Identify which cell holds the provided text, then report its [x, y] central coordinate. 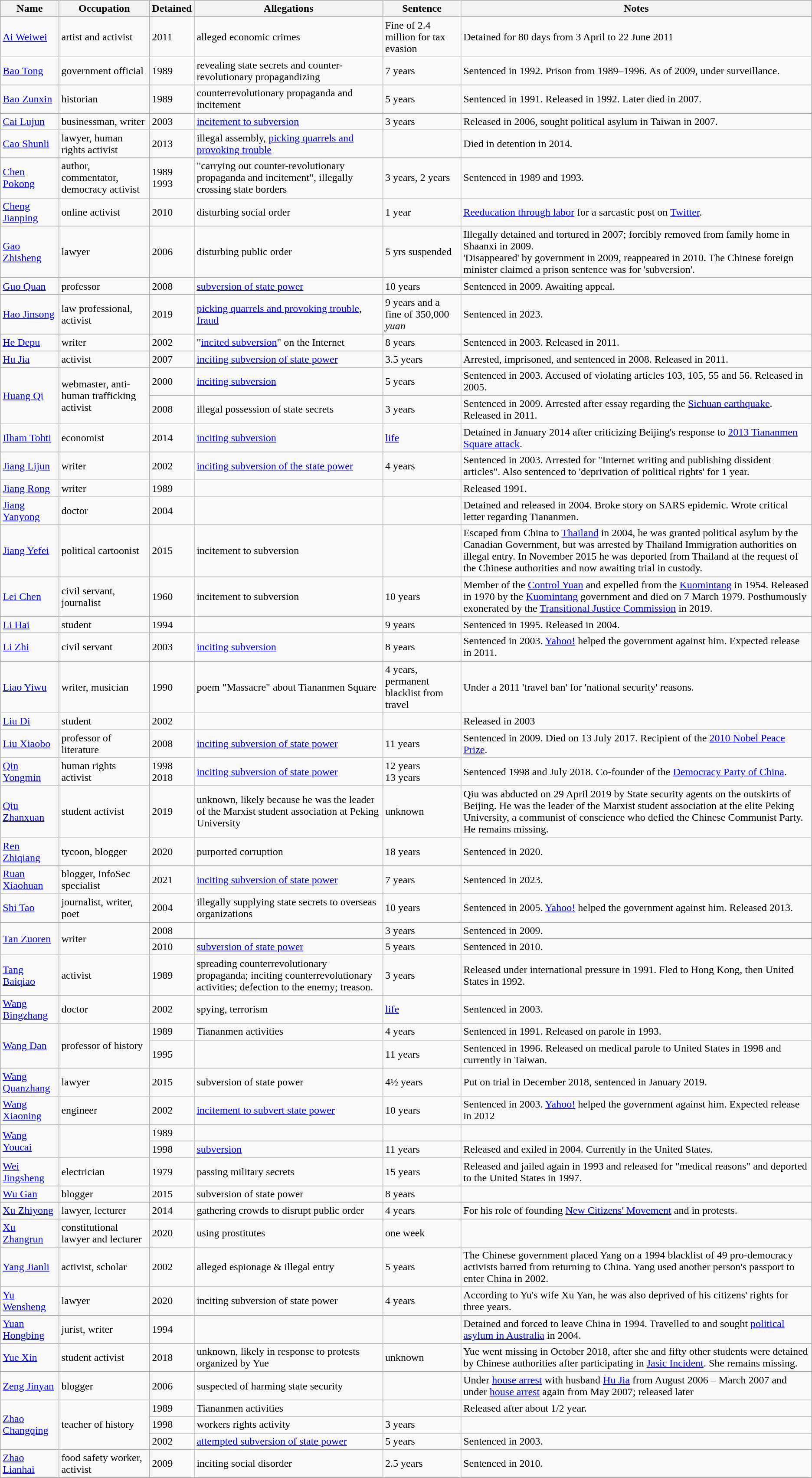
Under house arrest with husband Hu Jia from August 2006 – March 2007 and under house arrest again from May 2007; released later [637, 1386]
1995 [172, 1054]
Shi Tao [29, 908]
Sentence [422, 9]
Ruan Xiaohuan [29, 880]
Cheng Jianping [29, 212]
historian [104, 99]
professor [104, 286]
Sentenced in 1989 and 1993. [637, 178]
writer, musician [104, 687]
teacher of history [104, 1425]
2011 [172, 37]
Reeducation through labor for a sarcastic post on Twitter. [637, 212]
"incited subversion" on the Internet [289, 342]
professor of history [104, 1045]
Liao Yiwu [29, 687]
5 yrs suspended [422, 252]
Li Hai [29, 625]
Tang Baiqiao [29, 975]
19891993 [172, 178]
Hu Jia [29, 359]
Yu Wensheng [29, 1301]
Wang Bingzhang [29, 1009]
unknown, likely in response to protests organized by Yue [289, 1358]
Released and jailed again in 1993 and released for "medical reasons" and deported to the United States in 1997. [637, 1171]
According to Yu's wife Xu Yan, he was also deprived of his citizens' rights for three years. [637, 1301]
2021 [172, 880]
Sentenced in 2003. Yahoo! helped the government against him. Expected release in 2011. [637, 647]
Gao Zhisheng [29, 252]
illegal assembly, picking quarrels and provoking trouble [289, 144]
Released under international pressure in 1991. Fled to Hong Kong, then United States in 1992. [637, 975]
food safety worker, activist [104, 1464]
Xu Zhiyong [29, 1210]
Sentenced in 2003. Yahoo! helped the government against him. Expected release in 2012 [637, 1111]
Detained [172, 9]
professor of literature [104, 744]
Detained in January 2014 after criticizing Beijing's response to 2013 Tiananmen Square attack. [637, 438]
subversion [289, 1149]
2000 [172, 382]
disturbing public order [289, 252]
Occupation [104, 9]
revealing state secrets and counter-revolutionary propagandizing [289, 71]
Yue Xin [29, 1358]
businessman, writer [104, 121]
Bao Tong [29, 71]
Detained and forced to leave China in 1994. Travelled to and sought political asylum in Australia in 2004. [637, 1329]
one week [422, 1233]
Wang Dan [29, 1045]
Sentenced in 2020. [637, 851]
constitutional lawyer and lecturer [104, 1233]
Detained for 80 days from 3 April to 22 June 2011 [637, 37]
Sentenced in 2009. Arrested after essay regarding the Sichuan earthquake. Released in 2011. [637, 410]
poem "Massacre" about Tiananmen Square [289, 687]
2007 [172, 359]
inciting social disorder [289, 1464]
activist, scholar [104, 1267]
Huang Qi [29, 396]
Lei Chen [29, 596]
3 years, 2 years [422, 178]
Hao Jinsong [29, 314]
economist [104, 438]
2009 [172, 1464]
suspected of harming state security [289, 1386]
purported corruption [289, 851]
Sentenced 1998 and July 2018. Co-founder of the Democracy Party of China. [637, 771]
passing military secrets [289, 1171]
Yang Jianli [29, 1267]
Jiang Lijun [29, 466]
2018 [172, 1358]
incitement to subvert state power [289, 1111]
online activist [104, 212]
9 years [422, 625]
Sentenced in 1996. Released on medical parole to United States in 1998 and currently in Taiwan. [637, 1054]
18 years [422, 851]
Ai Weiwei [29, 37]
tycoon, blogger [104, 851]
author, commentator, democracy activist [104, 178]
spreading counterrevolutionary propaganda; inciting counterrevolutionary activities; defection to the enemy; treason. [289, 975]
Li Zhi [29, 647]
Ilham Tohti [29, 438]
Sentenced in 1991. Released in 1992. Later died in 2007. [637, 99]
1 year [422, 212]
Xu Zhangrun [29, 1233]
lawyer, lecturer [104, 1210]
Sentenced in 1995. Released in 2004. [637, 625]
illegal possession of state secrets [289, 410]
journalist, writer, poet [104, 908]
Sentenced in 2009. [637, 931]
Died in detention in 2014. [637, 144]
Sentenced in 2003. Arrested for "Internet writing and publishing dissident articles". Also sentenced to 'deprivation of political rights' for 1 year. [637, 466]
Qiu Zhanxuan [29, 811]
4 years, permanent blacklist from travel [422, 687]
Released in 2003 [637, 721]
Zhao Changqing [29, 1425]
Tan Zuoren [29, 939]
using prostitutes [289, 1233]
9 years and a fine of 350,000 yuan [422, 314]
Released in 2006, sought political asylum in Taiwan in 2007. [637, 121]
artist and activist [104, 37]
Qin Yongmin [29, 771]
Cai Lujun [29, 121]
alleged economic crimes [289, 37]
12 years13 years [422, 771]
Detained and released in 2004. Broke story on SARS epidemic. Wrote critical letter regarding Tiananmen. [637, 511]
Yuan Hongbing [29, 1329]
15 years [422, 1171]
Released 1991. [637, 488]
civil servant [104, 647]
illegally supplying state secrets to overseas organizations [289, 908]
Sentenced in 1992. Prison from 1989–1996. As of 2009, under surveillance. [637, 71]
government official [104, 71]
19982018 [172, 771]
alleged espionage & illegal entry [289, 1267]
attempted subversion of state power [289, 1441]
engineer [104, 1111]
Zeng Jinyan [29, 1386]
Wu Gan [29, 1194]
political cartoonist [104, 551]
blogger, InfoSec specialist [104, 880]
"carrying out counter-revolutionary propaganda and incitement", illegally crossing state borders [289, 178]
electrician [104, 1171]
lawyer, human rights activist [104, 144]
2013 [172, 144]
Ren Zhiqiang [29, 851]
counterrevolutionary propaganda and incitement [289, 99]
Name [29, 9]
workers rights activity [289, 1425]
Bao Zunxin [29, 99]
Sentenced in 2005. Yahoo! helped the government against him. Released 2013. [637, 908]
Released after about 1/2 year. [637, 1408]
Chen Pokong [29, 178]
webmaster, anti-human trafficking activist [104, 396]
1960 [172, 596]
Jiang Yefei [29, 551]
picking quarrels and provoking trouble, fraud [289, 314]
jurist, writer [104, 1329]
gathering crowds to disrupt public order [289, 1210]
disturbing social order [289, 212]
Arrested, imprisoned, and sentenced in 2008. Released in 2011. [637, 359]
Sentenced in 2003. Released in 2011. [637, 342]
Fine of 2.4 million for tax evasion [422, 37]
inciting subversion of the state power [289, 466]
law professional, activist [104, 314]
civil servant, journalist [104, 596]
Wei Jingsheng [29, 1171]
unknown, likely because he was the leader of the Marxist student association at Peking University [289, 811]
Under a 2011 'travel ban' for 'national security' reasons. [637, 687]
Put on trial in December 2018, sentenced in January 2019. [637, 1082]
1990 [172, 687]
human rights activist [104, 771]
Allegations [289, 9]
Wang Youcai [29, 1141]
spying, terrorism [289, 1009]
Zhao Lianhai [29, 1464]
Liu Xiaobo [29, 744]
Released and exiled in 2004. Currently in the United States. [637, 1149]
He Depu [29, 342]
Liu Di [29, 721]
Wang Quanzhang [29, 1082]
Wang Xiaoning [29, 1111]
Sentenced in 2003. Accused of violating articles 103, 105, 55 and 56. Released in 2005. [637, 382]
Sentenced in 2009. Died on 13 July 2017. Recipient of the 2010 Nobel Peace Prize. [637, 744]
1979 [172, 1171]
Sentenced in 1991. Released on parole in 1993. [637, 1032]
4½ years [422, 1082]
Jiang Rong [29, 488]
Sentenced in 2009. Awaiting appeal. [637, 286]
3.5 years [422, 359]
For his role of founding New Citizens' Movement and in protests. [637, 1210]
Jiang Yanyong [29, 511]
Cao Shunli [29, 144]
2.5 years [422, 1464]
Guo Quan [29, 286]
Notes [637, 9]
